Locate the cell with the specified text and output its [X, Y] center coordinate. 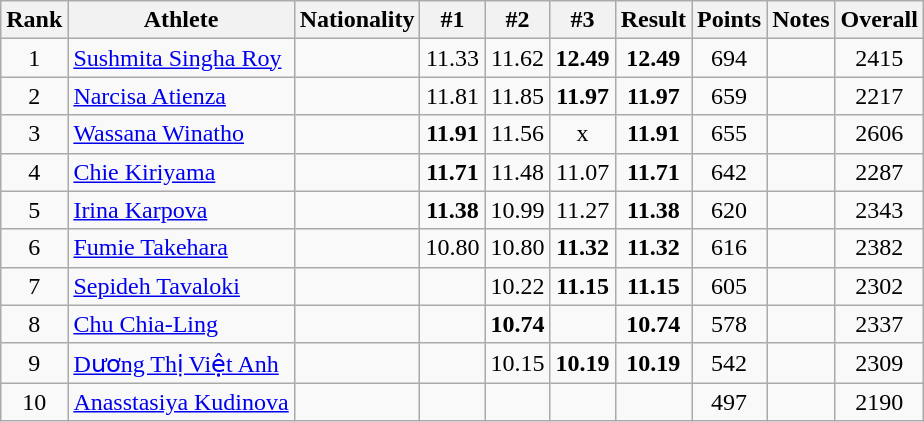
Dương Thị Việt Anh [181, 363]
#3 [582, 20]
1 [34, 58]
4 [34, 172]
2382 [879, 248]
Rank [34, 20]
7 [34, 286]
578 [730, 324]
Sushmita Singha Roy [181, 58]
Chie Kiriyama [181, 172]
2217 [879, 96]
11.33 [452, 58]
Anasstasiya Kudinova [181, 402]
2415 [879, 58]
659 [730, 96]
2302 [879, 286]
2606 [879, 134]
Wassana Winatho [181, 134]
2 [34, 96]
11.62 [518, 58]
2337 [879, 324]
Sepideh Tavaloki [181, 286]
Chu Chia-Ling [181, 324]
x [582, 134]
Fumie Takehara [181, 248]
Overall [879, 20]
2190 [879, 402]
Result [653, 20]
#2 [518, 20]
620 [730, 210]
10.15 [518, 363]
642 [730, 172]
2309 [879, 363]
Points [730, 20]
11.07 [582, 172]
#1 [452, 20]
655 [730, 134]
497 [730, 402]
10 [34, 402]
542 [730, 363]
2343 [879, 210]
Narcisa Atienza [181, 96]
Nationality [357, 20]
605 [730, 286]
11.56 [518, 134]
11.81 [452, 96]
694 [730, 58]
10.99 [518, 210]
8 [34, 324]
11.85 [518, 96]
616 [730, 248]
10.22 [518, 286]
2287 [879, 172]
11.27 [582, 210]
Notes [801, 20]
3 [34, 134]
5 [34, 210]
9 [34, 363]
6 [34, 248]
Irina Karpova [181, 210]
11.48 [518, 172]
Athlete [181, 20]
